Capture the cell that displays the provided text and extract its (x, y) central coordinate. 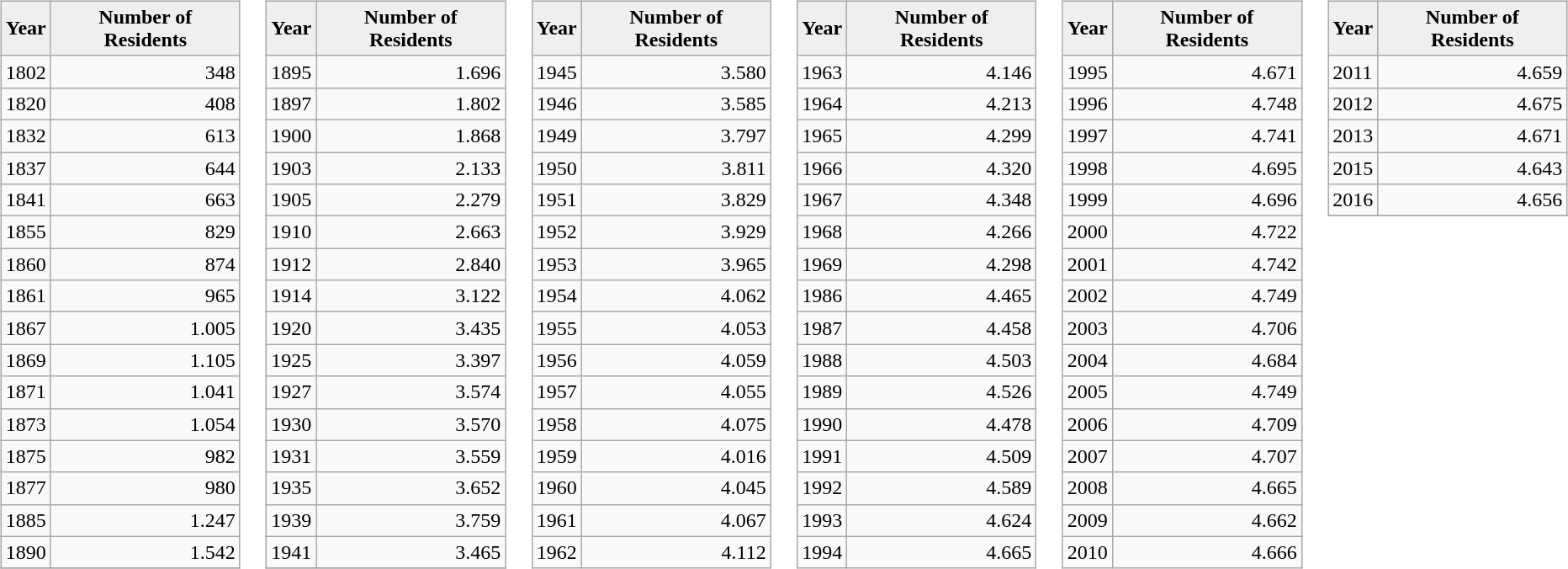
1861 (25, 296)
3.759 (411, 520)
1930 (291, 424)
4.695 (1206, 168)
4.666 (1206, 552)
1869 (25, 360)
613 (145, 136)
980 (145, 488)
1959 (557, 456)
1897 (291, 104)
1958 (557, 424)
1986 (823, 296)
4.509 (942, 456)
4.706 (1206, 328)
1820 (25, 104)
3.585 (676, 104)
4.062 (676, 296)
4.465 (942, 296)
1961 (557, 520)
1.054 (145, 424)
1988 (823, 360)
4.709 (1206, 424)
644 (145, 168)
2015 (1353, 168)
2000 (1087, 232)
1860 (25, 264)
4.348 (942, 200)
1945 (557, 72)
3.397 (411, 360)
1995 (1087, 72)
2.279 (411, 200)
4.748 (1206, 104)
2007 (1087, 456)
1952 (557, 232)
1956 (557, 360)
1925 (291, 360)
4.053 (676, 328)
3.580 (676, 72)
1841 (25, 200)
1949 (557, 136)
1939 (291, 520)
3.965 (676, 264)
1.542 (145, 552)
874 (145, 264)
1885 (25, 520)
1966 (823, 168)
4.320 (942, 168)
1994 (823, 552)
1875 (25, 456)
1997 (1087, 136)
3.435 (411, 328)
2005 (1087, 392)
1955 (557, 328)
1.041 (145, 392)
2.133 (411, 168)
1946 (557, 104)
1964 (823, 104)
1877 (25, 488)
2016 (1353, 200)
1.696 (411, 72)
4.684 (1206, 360)
4.045 (676, 488)
2.840 (411, 264)
1941 (291, 552)
2011 (1353, 72)
1951 (557, 200)
3.652 (411, 488)
1998 (1087, 168)
3.122 (411, 296)
2009 (1087, 520)
2002 (1087, 296)
1.005 (145, 328)
1991 (823, 456)
1950 (557, 168)
348 (145, 72)
1968 (823, 232)
3.570 (411, 424)
1802 (25, 72)
408 (145, 104)
4.589 (942, 488)
1990 (823, 424)
1960 (557, 488)
3.574 (411, 392)
2001 (1087, 264)
1996 (1087, 104)
2012 (1353, 104)
4.146 (942, 72)
4.112 (676, 552)
1999 (1087, 200)
4.458 (942, 328)
4.016 (676, 456)
4.266 (942, 232)
1927 (291, 392)
1931 (291, 456)
1963 (823, 72)
1871 (25, 392)
1993 (823, 520)
3.465 (411, 552)
4.478 (942, 424)
1.868 (411, 136)
1837 (25, 168)
2004 (1087, 360)
663 (145, 200)
1992 (823, 488)
1954 (557, 296)
4.707 (1206, 456)
1867 (25, 328)
3.811 (676, 168)
829 (145, 232)
4.055 (676, 392)
1873 (25, 424)
3.797 (676, 136)
4.059 (676, 360)
1895 (291, 72)
4.526 (942, 392)
1912 (291, 264)
982 (145, 456)
1965 (823, 136)
1.105 (145, 360)
965 (145, 296)
1900 (291, 136)
1903 (291, 168)
2006 (1087, 424)
4.742 (1206, 264)
4.741 (1206, 136)
4.213 (942, 104)
2003 (1087, 328)
1935 (291, 488)
2010 (1087, 552)
4.067 (676, 520)
1.247 (145, 520)
1855 (25, 232)
1914 (291, 296)
1962 (557, 552)
1910 (291, 232)
4.298 (942, 264)
1832 (25, 136)
4.643 (1472, 168)
4.696 (1206, 200)
1987 (823, 328)
4.722 (1206, 232)
1.802 (411, 104)
4.662 (1206, 520)
1967 (823, 200)
3.829 (676, 200)
4.624 (942, 520)
2013 (1353, 136)
4.675 (1472, 104)
1890 (25, 552)
1989 (823, 392)
1953 (557, 264)
4.299 (942, 136)
4.656 (1472, 200)
4.075 (676, 424)
2008 (1087, 488)
4.659 (1472, 72)
1969 (823, 264)
3.929 (676, 232)
1920 (291, 328)
3.559 (411, 456)
2.663 (411, 232)
4.503 (942, 360)
1905 (291, 200)
1957 (557, 392)
